Return [x, y] of the center of cell containing provided text 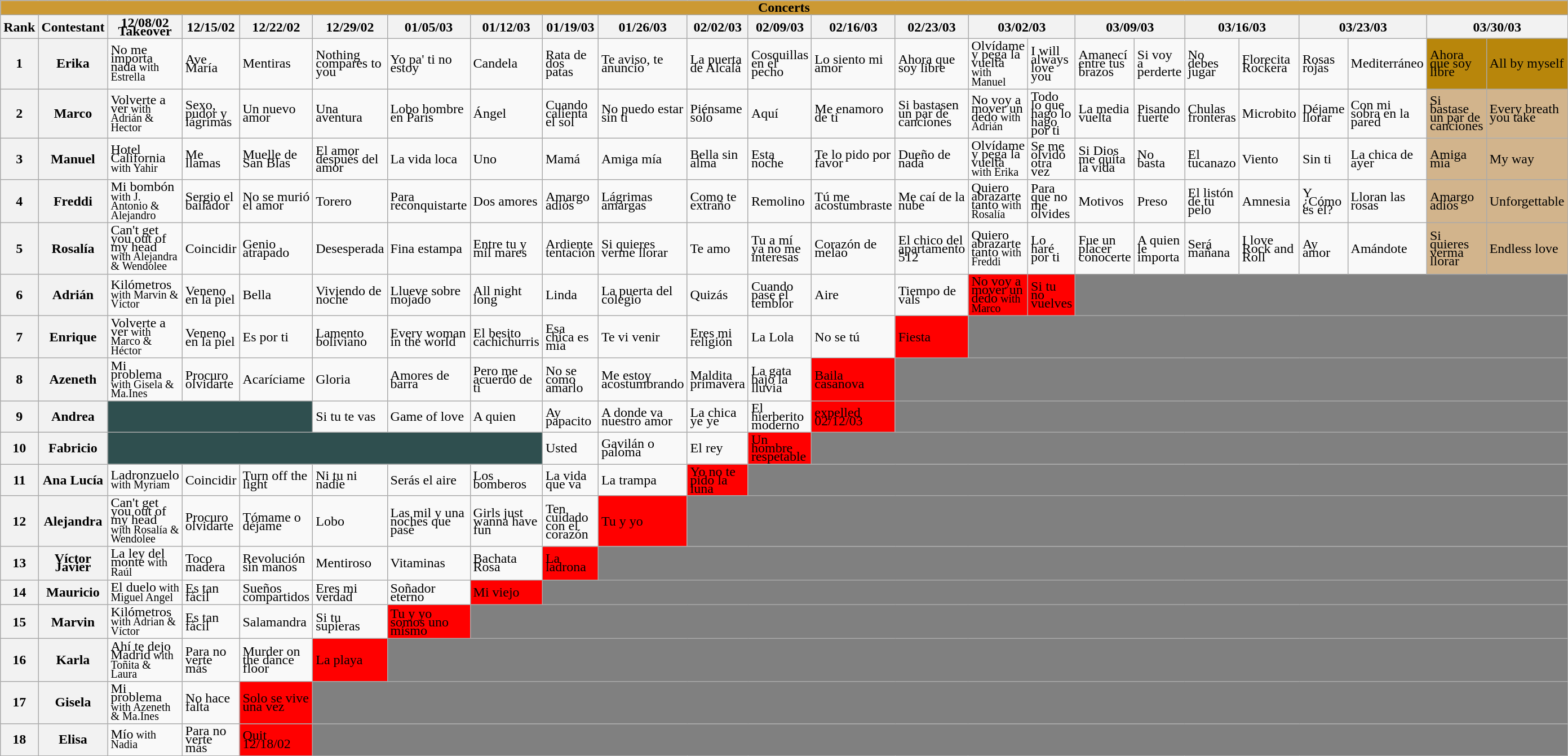
Dueño de nada [932, 158]
Mentiroso [350, 563]
La ladrona [570, 563]
Bachata Rosa [506, 563]
03/16/03 [1242, 27]
Karla [73, 660]
Mi problema with Azeneth & Ma.Ines [145, 702]
Gisela [73, 702]
Rata de dos patas [570, 64]
Me estoy acostumbrando [643, 380]
Para reconquistarte [428, 202]
Freddi [73, 202]
Dos amores [506, 202]
Lobo hombre en París [428, 113]
Si tu no vuelves [1052, 295]
Eres mi verdad [350, 592]
10 [19, 448]
Rank [19, 27]
My way [1527, 158]
Enrique [73, 337]
Cosquillas en el pecho [779, 64]
Ardiente tentación [570, 249]
Viento [1269, 158]
El rey [717, 448]
La chica ye ye [717, 416]
7 [19, 337]
No puedo estar sin ti [643, 113]
Lo siento mi amor [853, 64]
No se tú [853, 337]
Soñador eterno [428, 592]
Si quieres verma llorar [1456, 249]
Lágrimas amargas [643, 202]
Gloria [350, 380]
Será mañana [1212, 249]
Si bastasen un par de canciones [932, 113]
La playa [350, 660]
A quien le importa [1159, 249]
Si quieres verme llorar [643, 249]
No me importa nada with Estrella [145, 64]
Ahí te dejo Madrid with Toñita & Laura [145, 660]
Si tu supieras [350, 622]
Endless love [1527, 249]
Si voy a perderte [1159, 64]
12/22/02 [276, 27]
Every breath you take [1527, 113]
Mamá [570, 158]
Usted [570, 448]
Si tu te vas [350, 416]
Uno [506, 158]
Mi viejo [506, 592]
El chico del apartamento 512 [932, 249]
No se murió el amor [276, 202]
Erika [73, 64]
02/09/03 [779, 27]
Microbito [1269, 113]
Bella [276, 295]
01/05/03 [428, 27]
Es por ti [276, 337]
Piénsame solo [717, 113]
Manuel [73, 158]
Mi problema with Gisela & Ma.Ines [145, 380]
I love Rock and Roll [1269, 249]
Serás el aire [428, 480]
Ángel [506, 113]
Kilómetros with Marvin & Víctor [145, 295]
13 [19, 563]
A quien [506, 416]
Fiesta [932, 337]
El listón de tu pelo [1212, 202]
Déjame llorar [1323, 113]
01/12/03 [506, 27]
Kilómetros with Adrian & Víctor [145, 622]
Quit 12/18/02 [276, 740]
16 [19, 660]
Unforgettable [1527, 202]
Florecita Rockera [1269, 64]
No voy a mover un dedo with Marco [998, 295]
01/19/03 [570, 27]
Mentiras [276, 64]
Volverte a ver with Marco & Héctor [145, 337]
Vitaminas [428, 563]
Ave María [211, 64]
El duelo with Miguel Angel [145, 592]
Adrián [73, 295]
Lamento boliviano [350, 337]
Every woman in the world [428, 337]
01/26/03 [643, 27]
Desesperada [350, 249]
Nothing compares to you [350, 64]
All by myself [1527, 64]
Game of love [428, 416]
Tu a mí ya no me interesas [779, 249]
Tú me acostumbraste [853, 202]
Si bastase un par de canciones [1456, 113]
Llueve sobre mojado [428, 295]
No se como amarlo [570, 380]
Fabricio [73, 448]
Lloran las rosas [1387, 202]
03/23/03 [1363, 27]
2 [19, 113]
02/16/03 [853, 27]
03/30/03 [1497, 27]
03/09/03 [1130, 27]
Girls just wanna have fun [506, 522]
Fue un placer conocerte [1105, 249]
Revolución sin manos [276, 563]
Si Dios me quita la vida [1105, 158]
No voy a mover un dedo with Adrián [998, 113]
Turn off the light [276, 480]
Acaríciame [276, 380]
02/02/03 [717, 27]
Entre tu y mil mares [506, 249]
A donde va nuestro amor [643, 416]
4 [19, 202]
Mediterráneo [1387, 64]
Rosas rojas [1323, 64]
Remolino [779, 202]
Linda [570, 295]
Salamandra [276, 622]
Motivos [1105, 202]
Mío with Nadia [145, 740]
8 [19, 380]
Me llamas [211, 158]
Las mil y una noches que pasé [428, 522]
Ana Lucía [73, 480]
Te vi venir [643, 337]
Ay papacito [570, 416]
Amores de barra [428, 380]
La vida loca [428, 158]
expelled 02/12/03 [853, 416]
Un hombre respetable [779, 448]
Esta noche [779, 158]
Ni tu ni nadie [350, 480]
Amanecí entre tus brazos [1105, 64]
14 [19, 592]
Marvin [73, 622]
Torero [350, 202]
La vida que va [570, 480]
5 [19, 249]
Con mi sobra en la pared [1387, 113]
Murder on the dance floor [276, 660]
No hace falta [211, 702]
12/29/02 [350, 27]
11 [19, 480]
No debes jugar [1212, 64]
Tu y yo [643, 522]
Y ¿Cómo es él? [1323, 202]
Olvídame y pega la vuelta with Erika [998, 158]
Marco [73, 113]
Preso [1159, 202]
Olvídame y pega la vuelta with Manuel [998, 64]
Tiempo de vals [932, 295]
Baila casanova [853, 380]
Toco madera [211, 563]
Lobo [350, 522]
I will always love you [1052, 64]
Chulas fronteras [1212, 113]
La media vuelta [1105, 113]
Tómame o déjame [276, 522]
15 [19, 622]
Can't get you out of my head with Rosalía & Wendolee [145, 522]
17 [19, 702]
12 [19, 522]
Concerts [784, 8]
Me enamoro de ti [853, 113]
Mi bombón with J. Antonio & Alejandro [145, 202]
La gata bajo la lluvia [779, 380]
Quizás [717, 295]
All night long [506, 295]
Una aventura [350, 113]
Viviendo de noche [350, 295]
Víctor Javier [73, 563]
Para que no me olvides [1052, 202]
3 [19, 158]
Alejandra [73, 522]
Pero me acuerdo de ti [506, 380]
Sergio el bailador [211, 202]
03/02/03 [1022, 27]
Azeneth [73, 380]
Un nuevo amor [276, 113]
Te amo [717, 249]
Hotel California with Yahir [145, 158]
Cuando calienta el sol [570, 113]
Amándote [1387, 249]
El tucanazo [1212, 158]
Pisando fuerte [1159, 113]
Sexo, pudor y lágrimas [211, 113]
9 [19, 416]
Aquí [779, 113]
Genio atrapado [276, 249]
Te aviso, te anuncio [643, 64]
Yo pa' ti no estoy [428, 64]
Los bomberos [506, 480]
Eres mi religión [717, 337]
Quiero abrazarte tanto with Freddi [998, 249]
La trampa [643, 480]
12/15/02 [211, 27]
Solo se vive una vez [276, 702]
El amor después del amor [350, 158]
El hierberito moderno [779, 416]
Sin ti [1323, 158]
02/23/03 [932, 27]
La chica de ayer [1387, 158]
Elisa [73, 740]
Tu y yo somos uno mismo [428, 622]
Gavilán o paloma [643, 448]
Todo lo que hago lo hago por ti [1052, 113]
12/08/02 Takeover [145, 27]
La puerta del colegio [643, 295]
Esa chica es mía [570, 337]
Como te extraño [717, 202]
Ladronzuelo with Myriam [145, 480]
Sueños compartidos [276, 592]
Aire [853, 295]
Ten cuidado con el corazón [570, 522]
Yo no te pido la luna [717, 480]
Cuando pase el temblor [779, 295]
Ay amor [1323, 249]
Me caí de la nube [932, 202]
El besito cachichurris [506, 337]
Muelle de San Blas [276, 158]
No basta [1159, 158]
Rosalía [73, 249]
Mauricio [73, 592]
Andrea [73, 416]
La puerta de Alcalá [717, 64]
6 [19, 295]
Maldita primavera [717, 380]
18 [19, 740]
1 [19, 64]
La ley del monte with Raúl [145, 563]
Quiero abrazarte tanto with Rosalía [998, 202]
Se me olvidó otra vez [1052, 158]
Amnesia [1269, 202]
Lo haré por ti [1052, 249]
Corazón de melao [853, 249]
Volverte a ver with Adrián & Hector [145, 113]
Fina estampa [428, 249]
Contestant [73, 27]
Bella sin alma [717, 158]
Candela [506, 64]
Can't get you out of my head with Alejandra & Wendolee [145, 249]
La Lola [779, 337]
Te lo pido por favor [853, 158]
